Locate the cell with the specified text and output its (X, Y) center coordinate. 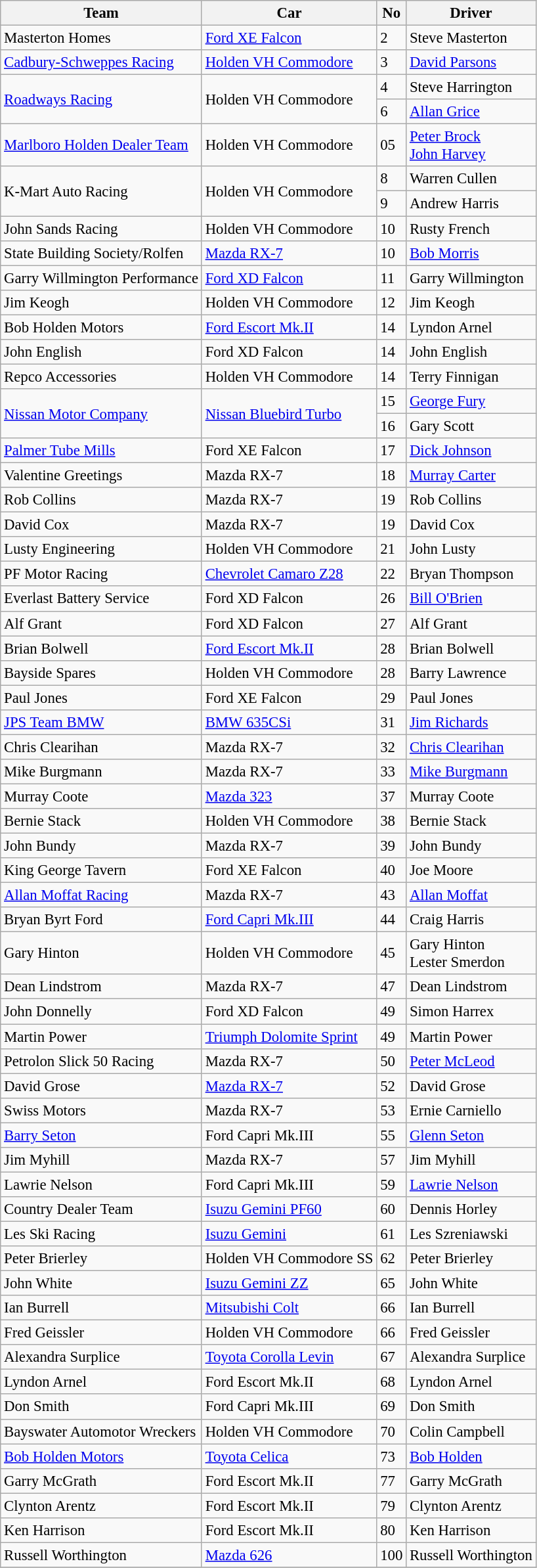
JPS Team BMW (101, 723)
George Fury (471, 401)
Garry Willmington (471, 278)
Bayswater Automotor Wreckers (101, 1431)
Toyota Celica (289, 1456)
67 (391, 1357)
70 (391, 1431)
PF Motor Racing (101, 574)
Ernie Carniello (471, 1110)
Toyota Corolla Levin (289, 1357)
77 (391, 1481)
27 (391, 623)
Colin Campbell (471, 1431)
Bryan Thompson (471, 574)
Team (101, 13)
29 (391, 698)
17 (391, 451)
Gary Scott (471, 426)
Glenn Seton (471, 1135)
55 (391, 1135)
No (391, 13)
Bryan Byrt Ford (101, 920)
Swiss Motors (101, 1110)
Roadways Racing (101, 100)
80 (391, 1531)
47 (391, 987)
Jim Richards (471, 723)
Dick Johnson (471, 451)
11 (391, 278)
53 (391, 1110)
62 (391, 1259)
Murray Carter (471, 476)
Nissan Motor Company (101, 414)
Terry Finnigan (471, 376)
Triumph Dolomite Sprint (289, 1037)
Allan Grice (471, 112)
Bill O'Brien (471, 599)
Isuzu Gemini (289, 1234)
King George Tavern (101, 870)
Country Dealer Team (101, 1209)
John Sands Racing (101, 229)
50 (391, 1061)
BMW 635CSi (289, 723)
69 (391, 1407)
Isuzu Gemini PF60 (289, 1209)
Mazda 626 (289, 1555)
52 (391, 1086)
3 (391, 62)
Warren Cullen (471, 179)
45 (391, 954)
79 (391, 1506)
8 (391, 179)
Driver (471, 13)
Dennis Horley (471, 1209)
Isuzu Gemini ZZ (289, 1284)
Palmer Tube Mills (101, 451)
18 (391, 476)
Gary Hinton Lester Smerdon (471, 954)
05 (391, 146)
Mitsubishi Colt (289, 1308)
Les Ski Racing (101, 1234)
43 (391, 895)
Chevrolet Camaro Z28 (289, 574)
Masterton Homes (101, 38)
Steve Harrington (471, 87)
12 (391, 302)
68 (391, 1382)
Craig Harris (471, 920)
Marlboro Holden Dealer Team (101, 146)
Nissan Bluebird Turbo (289, 414)
Barry Lawrence (471, 673)
21 (391, 549)
Repco Accessories (101, 376)
Joe Moore (471, 870)
John Donnelly (101, 1012)
31 (391, 723)
Allan Moffat (471, 895)
73 (391, 1456)
Petrolon Slick 50 Racing (101, 1061)
Simon Harrex (471, 1012)
Peter Brock John Harvey (471, 146)
Andrew Harris (471, 204)
37 (391, 796)
Bob Morris (471, 253)
Cadbury-Schweppes Racing (101, 62)
Les Szreniawski (471, 1234)
Valentine Greetings (101, 476)
9 (391, 204)
44 (391, 920)
Allan Moffat Racing (101, 895)
2 (391, 38)
Barry Seton (101, 1135)
40 (391, 870)
Lusty Engineering (101, 549)
Steve Masterton (471, 38)
Everlast Battery Service (101, 599)
Rusty French (471, 229)
60 (391, 1209)
26 (391, 599)
100 (391, 1555)
David Parsons (471, 62)
Mazda 323 (289, 796)
39 (391, 846)
22 (391, 574)
57 (391, 1160)
32 (391, 747)
Peter McLeod (471, 1061)
6 (391, 112)
33 (391, 772)
Gary Hinton (101, 954)
16 (391, 426)
Holden VH Commodore SS (289, 1259)
K-Mart Auto Racing (101, 192)
Bob Holden (471, 1456)
Bayside Spares (101, 673)
38 (391, 821)
65 (391, 1284)
15 (391, 401)
Car (289, 13)
State Building Society/Rolfen (101, 253)
John Lusty (471, 549)
59 (391, 1184)
4 (391, 87)
61 (391, 1234)
Garry Willmington Performance (101, 278)
